Identify which cell holds the provided text, then report its (X, Y) central coordinate. 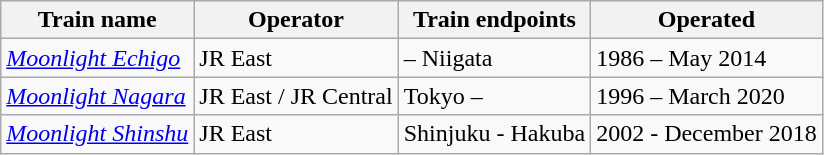
Moonlight Nagara (98, 96)
Operator (296, 20)
Train endpoints (494, 20)
Moonlight Echigo (98, 58)
Tokyo – (494, 96)
1986 – May 2014 (707, 58)
2002 - December 2018 (707, 134)
Train name (98, 20)
Operated (707, 20)
Shinjuku - Hakuba (494, 134)
1996 – March 2020 (707, 96)
JR East / JR Central (296, 96)
Moonlight Shinshu (98, 134)
– Niigata (494, 58)
